Determine the (X, Y) coordinate at the center of the cell enclosing the given text.  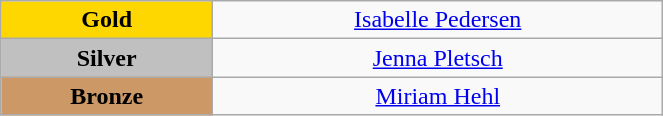
Miriam Hehl (438, 96)
Isabelle Pedersen (438, 20)
Bronze (107, 96)
Gold (107, 20)
Silver (107, 58)
Jenna Pletsch (438, 58)
